Search for the cell housing the specified text and yield its [x, y] center coordinate. 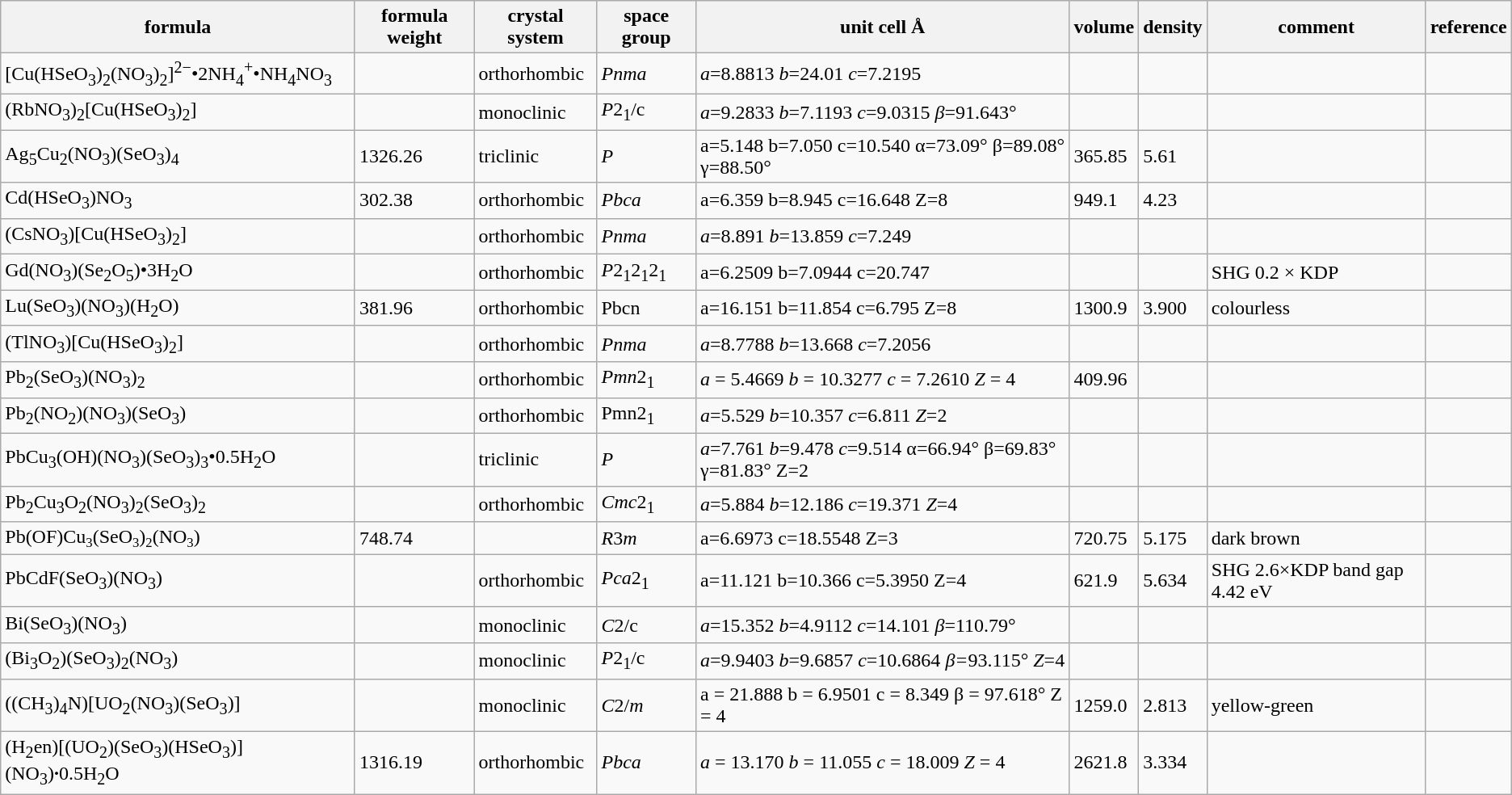
comment [1317, 27]
C2/m [646, 705]
381.96 [414, 308]
3.900 [1173, 308]
SHG 2.6×KDP band gap 4.42 eV [1317, 580]
2.813 [1173, 705]
(RbNO3)2[Cu(HSeO3)2] [178, 112]
4.23 [1173, 200]
colourless [1317, 308]
949.1 [1104, 200]
Cmc21 [646, 504]
[Cu(HSeO3)2(NO3)2]2−•2NH4+•NH4NO3 [178, 74]
(Bi3O2)(SeO3)2(NO3) [178, 661]
reference [1468, 27]
1316.19 [414, 763]
Cd(HSeO3)NO3 [178, 200]
crystal system [535, 27]
a=9.9403 b=9.6857 c=10.6864 β=93.115° Z=4 [883, 661]
1259.0 [1104, 705]
a = 13.170 b = 11.055 c = 18.009 Z = 4 [883, 763]
Pb2Cu3O2(NO3)2(SeO3)2 [178, 504]
a=5.148 b=7.050 c=10.540 α=73.09° β=89.08° γ=88.50° [883, 157]
C2/c [646, 625]
PbCu3(OH)(NO3)(SeO3)3•0.5H2O [178, 459]
dark brown [1317, 538]
2621.8 [1104, 763]
R3m [646, 538]
a=8.891 b=13.859 c=7.249 [883, 236]
density [1173, 27]
365.85 [1104, 157]
(H2en)[(UO2)(SeO3)(HSeO3)](NO3)·0.5H2O [178, 763]
a=11.121 b=10.366 c=5.3950 Z=4 [883, 580]
5.61 [1173, 157]
unit cell Å [883, 27]
Ag5Cu2(NO3)(SeO3)4 [178, 157]
(TlNO3)[Cu(HSeO3)2] [178, 343]
3.334 [1173, 763]
621.9 [1104, 580]
1300.9 [1104, 308]
(CsNO3)[Cu(HSeO3)2] [178, 236]
a=5.529 b=10.357 c=6.811 Z=2 [883, 415]
a=7.761 b=9.478 c=9.514 α=66.94° β=69.83° γ=81.83° Z=2 [883, 459]
volume [1104, 27]
a=6.359 b=8.945 c=16.648 Z=8 [883, 200]
a=16.151 b=11.854 c=6.795 Z=8 [883, 308]
((CH3)4N)[UO2(NO3)(SeO3)] [178, 705]
Pca21 [646, 580]
formula weight [414, 27]
Gd(NO3)(Se2O5)•3H2O [178, 272]
302.38 [414, 200]
Pb(OF)Cu3(SeO3)2(NO3) [178, 538]
a = 5.4669 b = 10.3277 c = 7.2610 Z = 4 [883, 380]
space group [646, 27]
PbCdF(SeO3)(NO3) [178, 580]
a=6.2509 b=7.0944 c=20.747 [883, 272]
Pb2(NO2)(NO3)(SeO3) [178, 415]
1326.26 [414, 157]
a=15.352 b=4.9112 c=14.101 β=110.79° [883, 625]
748.74 [414, 538]
Lu(SeO3)(NO3)(H2O) [178, 308]
5.634 [1173, 580]
a=8.8813 b=24.01 c=7.2195 [883, 74]
a = 21.888 b = 6.9501 c = 8.349 β = 97.618° Z = 4 [883, 705]
Pb2(SeO3)(NO3)2 [178, 380]
a=6.6973 c=18.5548 Z=3 [883, 538]
Pbcn [646, 308]
720.75 [1104, 538]
P212121 [646, 272]
409.96 [1104, 380]
a=9.2833 b=7.1193 c=9.0315 β=91.643° [883, 112]
a=5.884 b=12.186 c=19.371 Z=4 [883, 504]
yellow-green [1317, 705]
SHG 0.2 × KDP [1317, 272]
a=8.7788 b=13.668 c=7.2056 [883, 343]
5.175 [1173, 538]
Bi(SeO3)(NO3) [178, 625]
formula [178, 27]
